Return (x, y) of the center of cell containing provided text 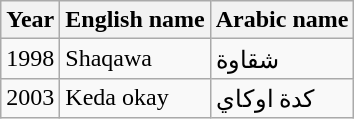
Keda okay (135, 98)
كدة اوكاي (282, 98)
Shaqawa (135, 59)
Arabic name (282, 20)
Year (30, 20)
1998 (30, 59)
شقاوة (282, 59)
2003 (30, 98)
English name (135, 20)
